Determine the [x, y] coordinate at the center of the cell enclosing the given text.  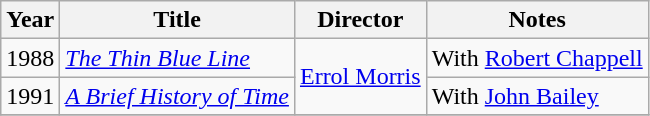
Year [30, 20]
With John Bailey [537, 96]
Director [360, 20]
The Thin Blue Line [178, 58]
Errol Morris [360, 77]
With Robert Chappell [537, 58]
Notes [537, 20]
Title [178, 20]
1988 [30, 58]
A Brief History of Time [178, 96]
1991 [30, 96]
